Detect which cell encompasses the target text, then output its (X, Y) center coordinate. 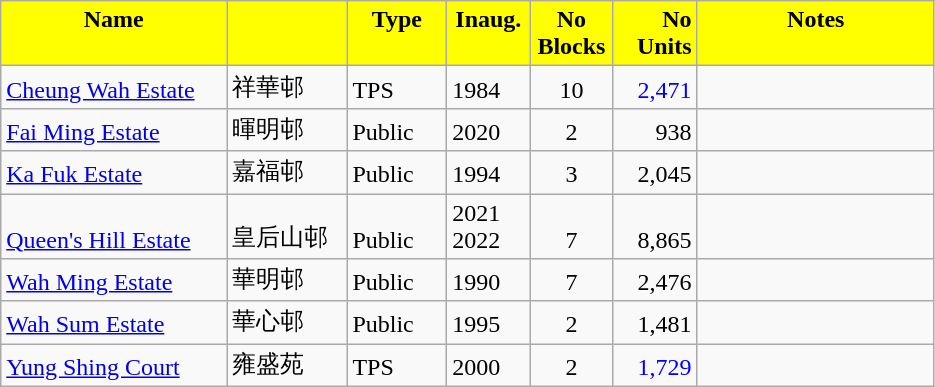
Wah Ming Estate (114, 280)
華明邨 (287, 280)
10 (572, 88)
Notes (816, 34)
8,865 (655, 226)
Type (397, 34)
祥華邨 (287, 88)
No Blocks (572, 34)
Wah Sum Estate (114, 322)
Queen's Hill Estate (114, 226)
2,471 (655, 88)
2020 (488, 130)
No Units (655, 34)
2000 (488, 366)
1,481 (655, 322)
Yung Shing Court (114, 366)
2021 2022 (488, 226)
2,045 (655, 172)
Inaug. (488, 34)
雍盛苑 (287, 366)
Name (114, 34)
1,729 (655, 366)
3 (572, 172)
2,476 (655, 280)
Cheung Wah Estate (114, 88)
1990 (488, 280)
Ka Fuk Estate (114, 172)
華心邨 (287, 322)
皇后山邨 (287, 226)
1995 (488, 322)
嘉福邨 (287, 172)
Fai Ming Estate (114, 130)
938 (655, 130)
1994 (488, 172)
暉明邨 (287, 130)
1984 (488, 88)
